For the text-containing cell, return its midpoint in (x, y) coordinate format. 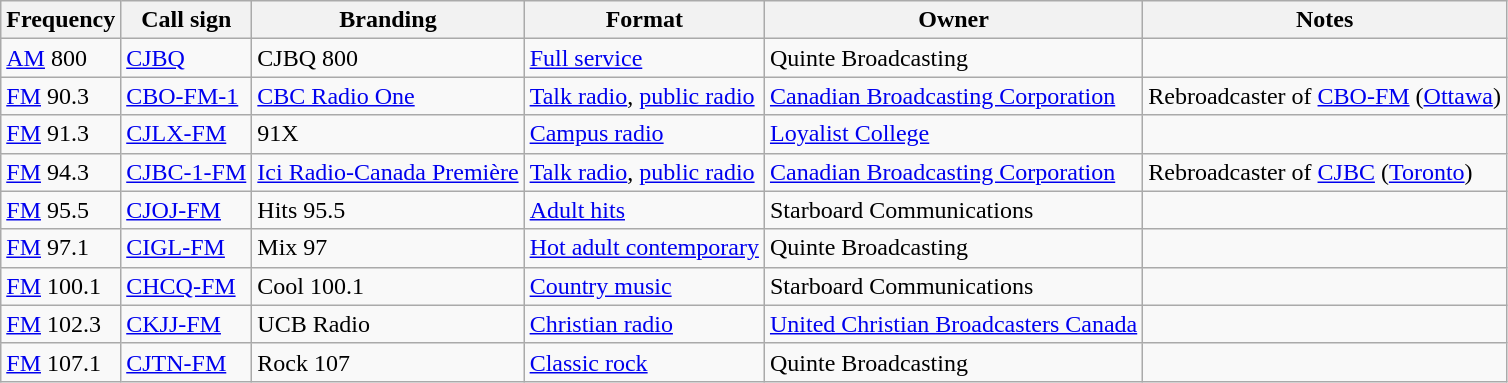
Call sign (186, 20)
Cool 100.1 (388, 286)
CJLX-FM (186, 134)
AM 800 (61, 58)
Frequency (61, 20)
FM 100.1 (61, 286)
Notes (1325, 20)
Country music (644, 286)
United Christian Broadcasters Canada (953, 324)
Rebroadcaster of CBO-FM (Ottawa) (1325, 96)
CBC Radio One (388, 96)
FM 97.1 (61, 248)
CJOJ-FM (186, 210)
Rock 107 (388, 362)
CIGL-FM (186, 248)
CHCQ-FM (186, 286)
Format (644, 20)
FM 107.1 (61, 362)
Mix 97 (388, 248)
Hits 95.5 (388, 210)
Adult hits (644, 210)
UCB Radio (388, 324)
FM 95.5 (61, 210)
FM 102.3 (61, 324)
Loyalist College (953, 134)
Ici Radio-Canada Première (388, 172)
FM 94.3 (61, 172)
FM 91.3 (61, 134)
CBO-FM-1 (186, 96)
CJBQ 800 (388, 58)
CJBC-1-FM (186, 172)
Hot adult contemporary (644, 248)
Rebroadcaster of CJBC (Toronto) (1325, 172)
Owner (953, 20)
Christian radio (644, 324)
Campus radio (644, 134)
FM 90.3 (61, 96)
CJTN-FM (186, 362)
CKJJ-FM (186, 324)
Branding (388, 20)
91X (388, 134)
Classic rock (644, 362)
CJBQ (186, 58)
Full service (644, 58)
